Identify which cell holds the provided text, then report its [x, y] central coordinate. 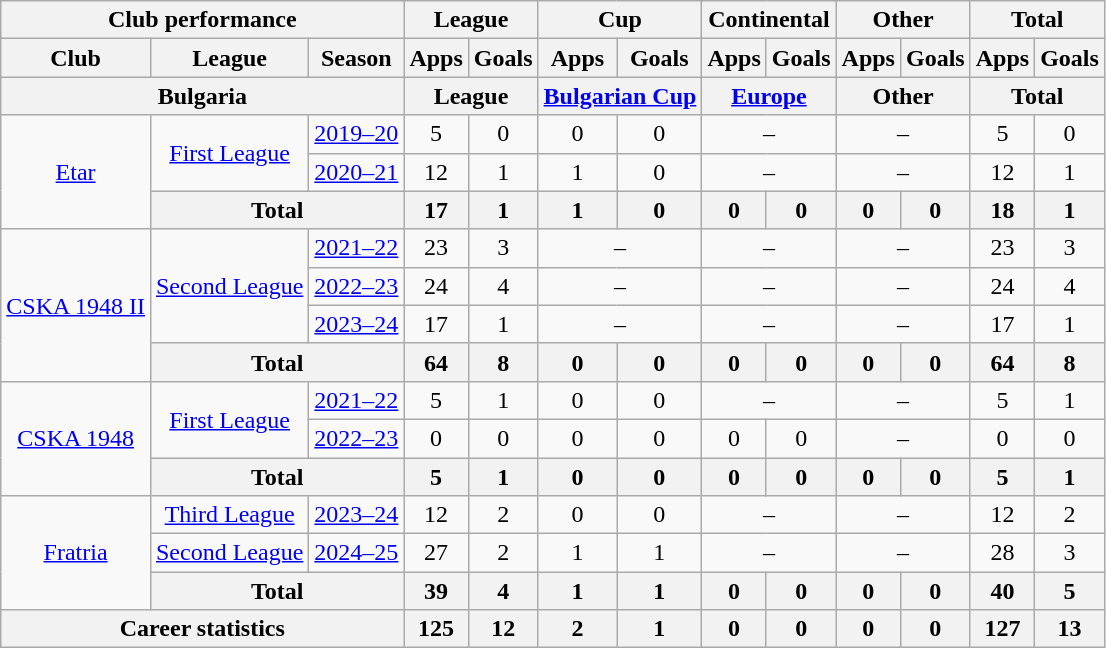
40 [1002, 591]
CSKA 1948 II [76, 305]
Continental [769, 20]
Club performance [202, 20]
127 [1002, 629]
Cup [620, 20]
2024–25 [356, 553]
Fratria [76, 553]
Etar [76, 172]
Bulgarian Cup [620, 96]
2019–20 [356, 134]
39 [436, 591]
2020–21 [356, 172]
Career statistics [202, 629]
13 [1070, 629]
Third League [229, 515]
CSKA 1948 [76, 438]
Club [76, 58]
Europe [769, 96]
27 [436, 553]
125 [436, 629]
28 [1002, 553]
Bulgaria [202, 96]
18 [1002, 210]
Season [356, 58]
